Extract the [X, Y] coordinate from the center of the cell holding the provided text.  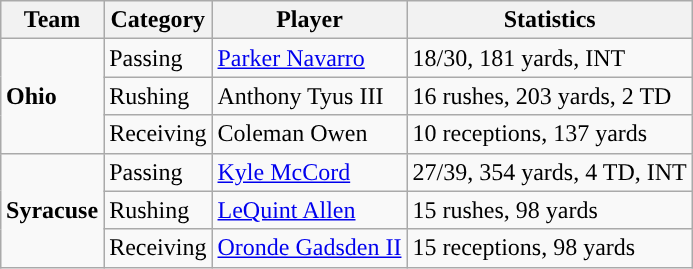
Parker Navarro [310, 58]
Ohio [52, 96]
10 receptions, 137 yards [550, 134]
Player [310, 20]
Team [52, 20]
Coleman Owen [310, 134]
LeQuint Allen [310, 210]
Syracuse [52, 210]
Oronde Gadsden II [310, 248]
Statistics [550, 20]
15 receptions, 98 yards [550, 248]
27/39, 354 yards, 4 TD, INT [550, 172]
15 rushes, 98 yards [550, 210]
Category [158, 20]
Kyle McCord [310, 172]
Anthony Tyus III [310, 96]
18/30, 181 yards, INT [550, 58]
16 rushes, 203 yards, 2 TD [550, 96]
